Search for the cell housing the specified text and yield its [X, Y] center coordinate. 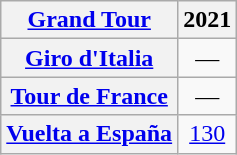
Tour de France [90, 96]
2021 [208, 20]
Vuelta a España [90, 134]
Giro d'Italia [90, 58]
130 [208, 134]
Grand Tour [90, 20]
